From the cell containing the given text, extract its center point as [x, y] coordinate. 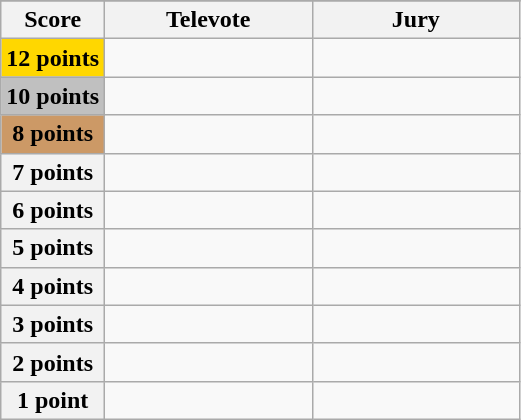
7 points [53, 172]
10 points [53, 96]
Televote [209, 20]
4 points [53, 286]
Score [53, 20]
Jury [416, 20]
12 points [53, 58]
5 points [53, 248]
8 points [53, 134]
1 point [53, 400]
6 points [53, 210]
3 points [53, 324]
2 points [53, 362]
